For the text-containing cell, return its midpoint in (x, y) coordinate format. 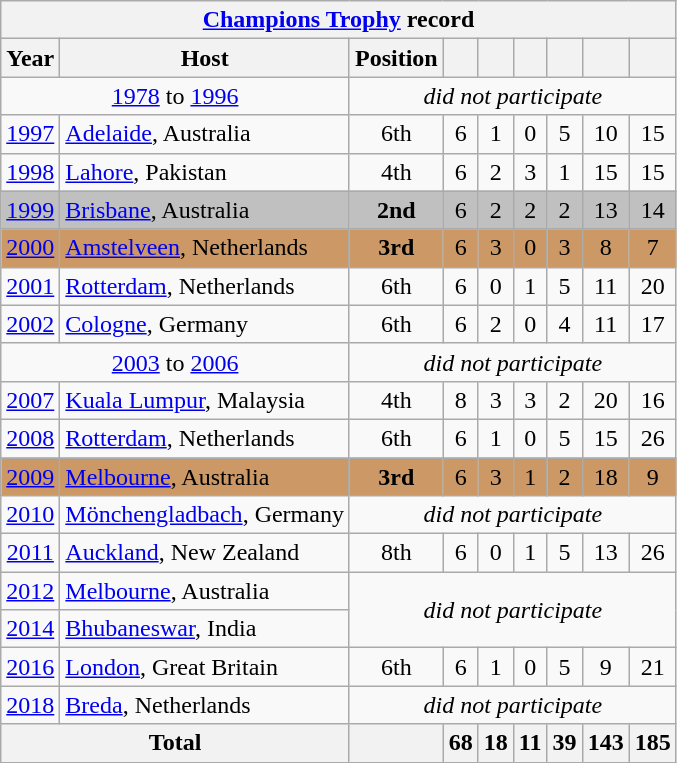
2014 (30, 629)
Lahore, Pakistan (205, 172)
Mönchengladbach, Germany (205, 515)
London, Great Britain (205, 667)
68 (460, 743)
21 (652, 667)
Adelaide, Australia (205, 134)
2011 (30, 553)
1998 (30, 172)
16 (652, 400)
7 (652, 248)
2003 to 2006 (176, 362)
Breda, Netherlands (205, 705)
2nd (396, 210)
Brisbane, Australia (205, 210)
1978 to 1996 (176, 96)
2007 (30, 400)
2001 (30, 286)
2009 (30, 477)
Kuala Lumpur, Malaysia (205, 400)
Cologne, Germany (205, 324)
2018 (30, 705)
Auckland, New Zealand (205, 553)
Position (396, 58)
4 (564, 324)
Amstelveen, Netherlands (205, 248)
8th (396, 553)
1999 (30, 210)
39 (564, 743)
2002 (30, 324)
Total (176, 743)
2012 (30, 591)
2016 (30, 667)
14 (652, 210)
Year (30, 58)
185 (652, 743)
Champions Trophy record (339, 20)
1997 (30, 134)
2010 (30, 515)
17 (652, 324)
2000 (30, 248)
2008 (30, 438)
143 (606, 743)
10 (606, 134)
Bhubaneswar, India (205, 629)
Host (205, 58)
